Extract the (X, Y) coordinate from the center of the cell holding the provided text.  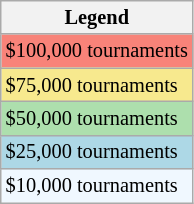
Legend (97, 17)
$25,000 tournaments (97, 152)
$50,000 tournaments (97, 118)
$75,000 tournaments (97, 85)
$100,000 tournaments (97, 51)
$10,000 tournaments (97, 186)
